Pinpoint the cell where the given text exists, returning its (X, Y) midpoint coordinate. 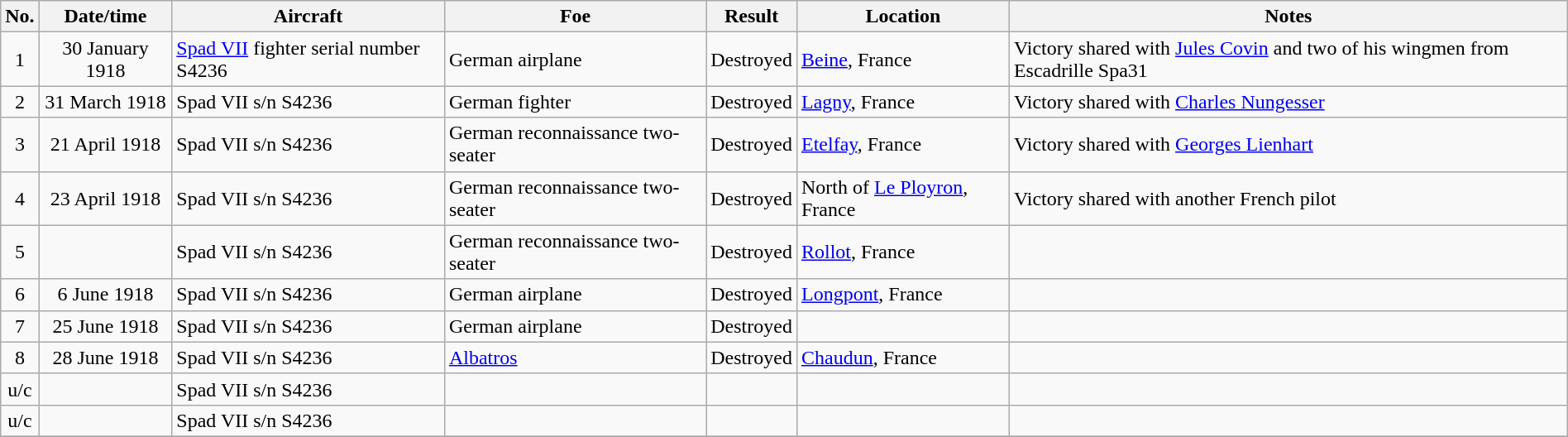
8 (20, 358)
Victory shared with another French pilot (1288, 199)
Lagny, France (903, 102)
Victory shared with Jules Covin and two of his wingmen from Escadrille Spa31 (1288, 60)
4 (20, 199)
28 June 1918 (106, 358)
No. (20, 17)
Victory shared with Georges Lienhart (1288, 144)
1 (20, 60)
7 (20, 326)
Chaudun, France (903, 358)
Date/time (106, 17)
Rollot, France (903, 252)
21 April 1918 (106, 144)
25 June 1918 (106, 326)
31 March 1918 (106, 102)
Spad VII fighter serial number S4236 (308, 60)
Etelfay, France (903, 144)
Longpont, France (903, 295)
Victory shared with Charles Nungesser (1288, 102)
5 (20, 252)
23 April 1918 (106, 199)
Foe (575, 17)
30 January 1918 (106, 60)
6 June 1918 (106, 295)
German fighter (575, 102)
3 (20, 144)
Beine, France (903, 60)
Notes (1288, 17)
Result (752, 17)
2 (20, 102)
6 (20, 295)
Location (903, 17)
Aircraft (308, 17)
Albatros (575, 358)
North of Le Ployron, France (903, 199)
